Locate the cell with the specified text and output its (X, Y) center coordinate. 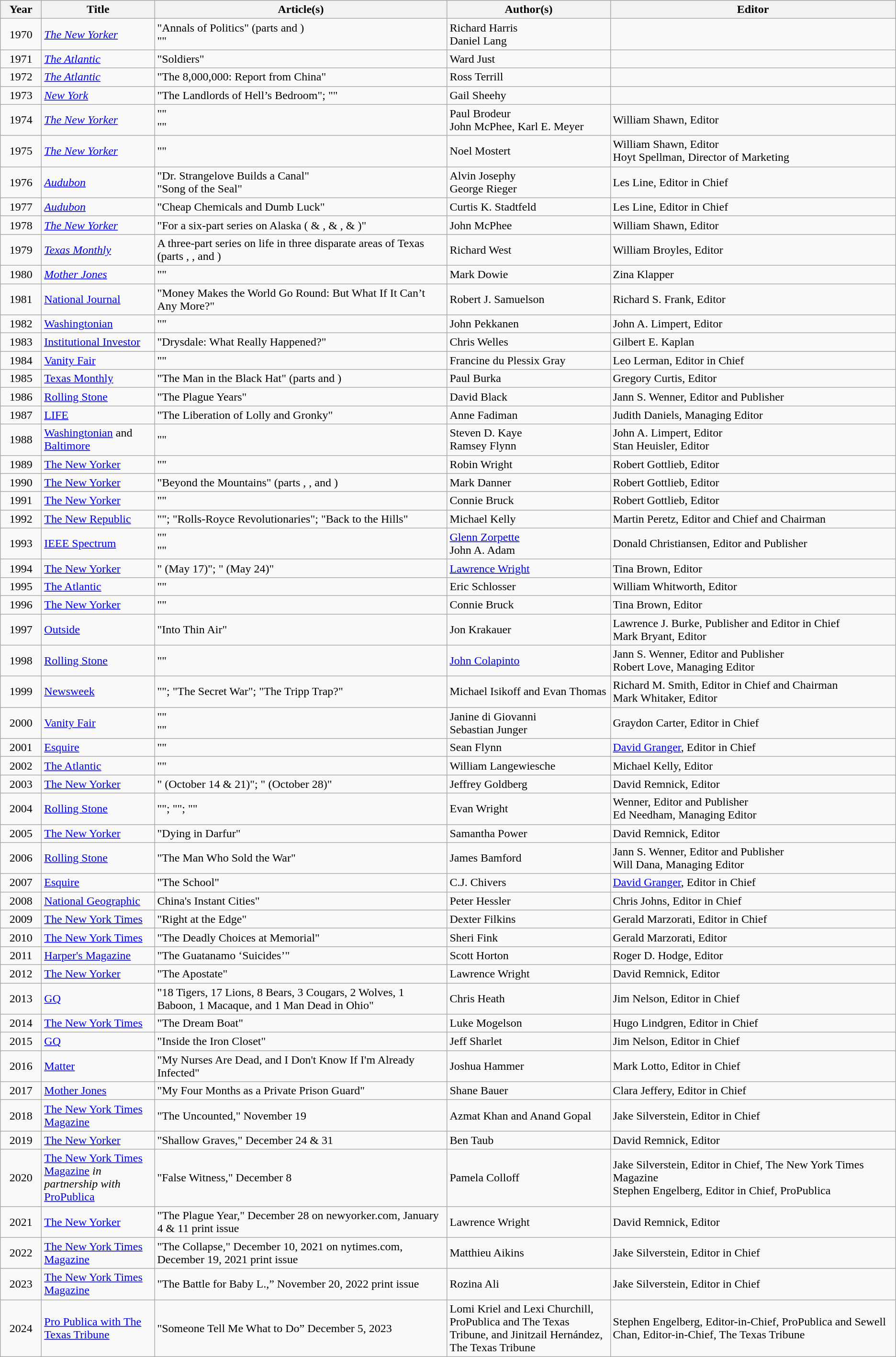
1986 (21, 397)
Azmat Khan and Anand Gopal (528, 1115)
Wenner, Editor and PublisherEd Needham, Managing Editor (753, 809)
Rozina Ali (528, 1284)
William Broyles, Editor (753, 250)
"Shallow Graves," December 24 & 31 (301, 1140)
1989 (21, 464)
William Langewiesche (528, 766)
"Dr. Strangelove Builds a Canal" "Song of the Seal" (301, 182)
1981 (21, 299)
Scott Horton (528, 955)
2005 (21, 833)
"The Uncounted," November 19 (301, 1115)
"Beyond the Mountains" (parts , , and ) (301, 482)
2014 (21, 1023)
" (May 17)"; " (May 24)" (301, 568)
Michael Kelly (528, 519)
Robert J. Samuelson (528, 299)
Jann S. Wenner, Editor and PublisherRobert Love, Managing Editor (753, 661)
Joshua Hammer (528, 1066)
1992 (21, 519)
Zina Klapper (753, 274)
2018 (21, 1115)
1991 (21, 501)
Gerald Marzorati, Editor (753, 937)
1983 (21, 342)
Clara Jeffery, Editor in Chief (753, 1091)
Article(s) (301, 10)
Newsweek (98, 692)
1980 (21, 274)
""; "The Secret War"; "The Tripp Trap?" (301, 692)
1977 (21, 207)
Stephen Engelberg, Editor-in-Chief, ProPublica and Sewell Chan, Editor-in-Chief, The Texas Tribune (753, 1328)
IEEE Spectrum (98, 544)
Sheri Fink (528, 937)
" (October 14 & 21)"; " (October 28)" (301, 784)
1987 (21, 415)
John McPhee (528, 225)
William Whitworth, Editor (753, 586)
2012 (21, 974)
Pro Publica with The Texas Tribune (98, 1328)
1997 (21, 629)
1990 (21, 482)
2011 (21, 955)
Mark Lotto, Editor in Chief (753, 1066)
Gregory Curtis, Editor (753, 379)
1998 (21, 661)
Jann S. Wenner, Editor and Publisher (753, 397)
Hugo Lindgren, Editor in Chief (753, 1023)
Chris Welles (528, 342)
National Geographic (98, 901)
"Soldiers" (301, 59)
Sean Flynn (528, 748)
Roger D. Hodge, Editor (753, 955)
"My Nurses Are Dead, and I Don't Know If I'm Already Infected" (301, 1066)
"The School" (301, 883)
1976 (21, 182)
"The Apostate" (301, 974)
"Money Makes the World Go Round: But What If It Can’t Any More?" (301, 299)
Gerald Marzorati, Editor in Chief (753, 919)
Francine du Plessix Gray (528, 360)
"Someone Tell Me What to Do” December 5, 2023 (301, 1328)
"The Plague Years" (301, 397)
The New Republic (98, 519)
Peter Hessler (528, 901)
John A. Limpert, EditorStan Heuisler, Editor (753, 439)
Michael Isikoff and Evan Thomas (528, 692)
2009 (21, 919)
Lomi Kriel and Lexi Churchill, ProPublica and The Texas Tribune, and Jinitzail Hernández, The Texas Tribune (528, 1328)
Robin Wright (528, 464)
1988 (21, 439)
The New York Times Magazine in partnership with ProPublica (98, 1178)
Institutional Investor (98, 342)
Jann S. Wenner, Editor and PublisherWill Dana, Managing Editor (753, 858)
2016 (21, 1066)
LIFE (98, 415)
Evan Wright (528, 809)
"The Battle for Baby L.,” November 20, 2022 print issue (301, 1284)
2013 (21, 998)
Jeff Sharlet (528, 1042)
Samantha Power (528, 833)
C.J. Chivers (528, 883)
1994 (21, 568)
2017 (21, 1091)
"Cheap Chemicals and Dumb Luck" (301, 207)
"The Man Who Sold the War" (301, 858)
"Drysdale: What Really Happened?" (301, 342)
Luke Mogelson (528, 1023)
China's Instant Cities" (301, 901)
Michael Kelly, Editor (753, 766)
Jon Krakauer (528, 629)
1970 (21, 34)
2021 (21, 1222)
New York (98, 95)
1974 (21, 120)
William Shawn, EditorHoyt Spellman, Director of Marketing (753, 151)
Lawrence J. Burke, Publisher and Editor in ChiefMark Bryant, Editor (753, 629)
Editor (753, 10)
Matthieu Aikins (528, 1253)
James Bamford (528, 858)
2010 (21, 937)
"The 8,000,000: Report from China" (301, 77)
Pamela Colloff (528, 1178)
2001 (21, 748)
Dexter Filkins (528, 919)
Richard S. Frank, Editor (753, 299)
Mark Dowie (528, 274)
"The Dream Boat" (301, 1023)
1978 (21, 225)
"Right at the Edge" (301, 919)
Donald Christiansen, Editor and Publisher (753, 544)
John Pekkanen (528, 324)
"18 Tigers, 17 Lions, 8 Bears, 3 Cougars, 2 Wolves, 1 Baboon, 1 Macaque, and 1 Man Dead in Ohio" (301, 998)
2024 (21, 1328)
"Inside the Iron Closet" (301, 1042)
Steven D. Kaye Ramsey Flynn (528, 439)
2022 (21, 1253)
2002 (21, 766)
Washingtonian (98, 324)
Jake Silverstein, Editor in Chief, The New York Times MagazineStephen Engelberg, Editor in Chief, ProPublica (753, 1178)
"The Man in the Black Hat" (parts and ) (301, 379)
Noel Mostert (528, 151)
2023 (21, 1284)
1996 (21, 605)
Curtis K. Stadtfeld (528, 207)
Author(s) (528, 10)
1999 (21, 692)
1993 (21, 544)
Chris Johns, Editor in Chief (753, 901)
1975 (21, 151)
"The Deadly Choices at Memorial" (301, 937)
""; "Rolls-Royce Revolutionaries"; "Back to the Hills" (301, 519)
2006 (21, 858)
2000 (21, 723)
Chris Heath (528, 998)
Richard West (528, 250)
2007 (21, 883)
1982 (21, 324)
Ward Just (528, 59)
Mark Danner (528, 482)
Alvin Josephy George Rieger (528, 182)
Washingtonian and Baltimore (98, 439)
Outside (98, 629)
Gilbert E. Kaplan (753, 342)
1984 (21, 360)
Martin Peretz, Editor and Chief and Chairman (753, 519)
Year (21, 10)
2019 (21, 1140)
"The Guatanamo ‘Suicides’" (301, 955)
"Into Thin Air" (301, 629)
Graydon Carter, Editor in Chief (753, 723)
Paul Burka (528, 379)
"The Plague Year," December 28 on newyorker.com, January 4 & 11 print issue (301, 1222)
Gail Sheehy (528, 95)
""; ""; "" (301, 809)
John A. Limpert, Editor (753, 324)
Anne Fadiman (528, 415)
Shane Bauer (528, 1091)
Title (98, 10)
Richard M. Smith, Editor in Chief and ChairmanMark Whitaker, Editor (753, 692)
Ben Taub (528, 1140)
1985 (21, 379)
Janine di Giovanni Sebastian Junger (528, 723)
"For a six-part series on Alaska ( & , & , & )" (301, 225)
"Dying in Darfur" (301, 833)
"The Landlords of Hell’s Bedroom"; "" (301, 95)
Judith Daniels, Managing Editor (753, 415)
"My Four Months as a Private Prison Guard" (301, 1091)
Richard Harris Daniel Lang (528, 34)
David Black (528, 397)
Ross Terrill (528, 77)
1995 (21, 586)
"False Witness," December 8 (301, 1178)
1973 (21, 95)
2004 (21, 809)
Paul Brodeur John McPhee, Karl E. Meyer (528, 120)
"The Liberation of Lolly and Gronky" (301, 415)
Eric Schlosser (528, 586)
2015 (21, 1042)
1971 (21, 59)
2020 (21, 1178)
Leo Lerman, Editor in Chief (753, 360)
Jeffrey Goldberg (528, 784)
John Colapinto (528, 661)
"The Collapse," December 10, 2021 on nytimes.com, December 19, 2021 print issue (301, 1253)
Glenn Zorpette John A. Adam (528, 544)
National Journal (98, 299)
Harper's Magazine (98, 955)
2003 (21, 784)
"Annals of Politics" (parts and ) "" (301, 34)
2008 (21, 901)
1979 (21, 250)
1972 (21, 77)
A three-part series on life in three disparate areas of Texas (parts , , and ) (301, 250)
Matter (98, 1066)
